Scan for the cell matching the given text and deliver its [X, Y] coordinate at center. 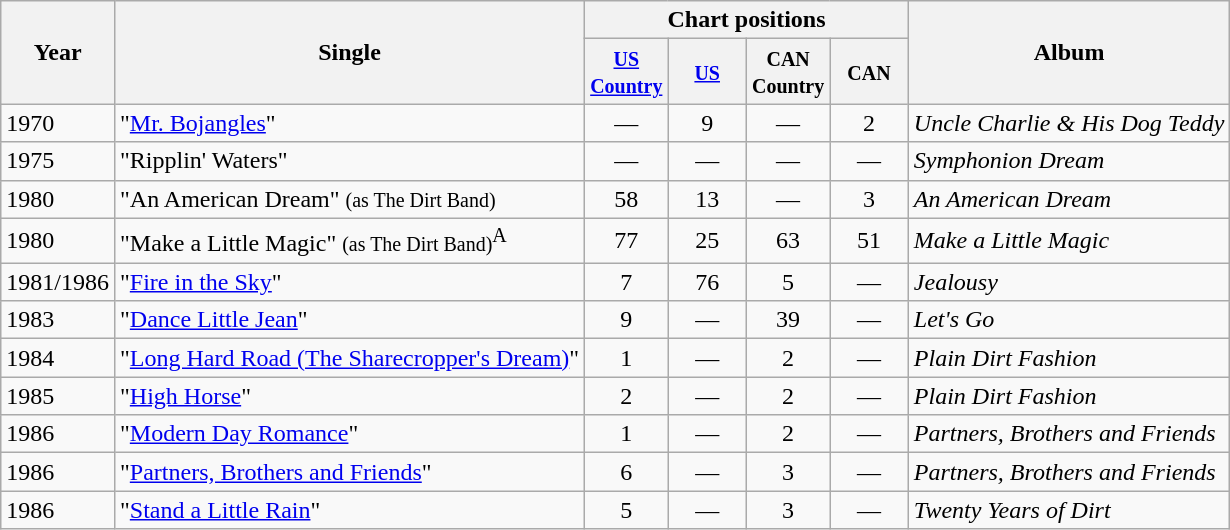
Uncle Charlie & His Dog Teddy [1068, 123]
63 [788, 240]
"Mr. Bojangles" [349, 123]
39 [788, 320]
"Fire in the Sky" [349, 282]
"Stand a Little Rain" [349, 510]
CAN Country [788, 72]
"Ripplin' Waters" [349, 161]
76 [708, 282]
"An American Dream" (as The Dirt Band) [349, 199]
77 [626, 240]
7 [626, 282]
13 [708, 199]
Jealousy [1068, 282]
1983 [58, 320]
"Long Hard Road (The Sharecropper's Dream)" [349, 358]
1970 [58, 123]
An American Dream [1068, 199]
"Make a Little Magic" (as The Dirt Band)A [349, 240]
Album [1068, 52]
25 [708, 240]
Twenty Years of Dirt [1068, 510]
Make a Little Magic [1068, 240]
Chart positions [747, 20]
"Dance Little Jean" [349, 320]
CAN [870, 72]
Year [58, 52]
"High Horse" [349, 396]
51 [870, 240]
US [708, 72]
US Country [626, 72]
58 [626, 199]
1985 [58, 396]
1984 [58, 358]
"Modern Day Romance" [349, 434]
1981/1986 [58, 282]
Let's Go [1068, 320]
1975 [58, 161]
Symphonion Dream [1068, 161]
Single [349, 52]
"Partners, Brothers and Friends" [349, 472]
6 [626, 472]
